Search for the cell housing the specified text and yield its [X, Y] center coordinate. 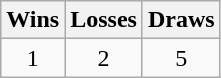
1 [33, 58]
Draws [181, 20]
2 [104, 58]
Wins [33, 20]
Losses [104, 20]
5 [181, 58]
